Extract the (X, Y) coordinate from the center of the cell holding the provided text.  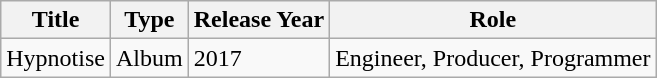
Album (149, 58)
Engineer, Producer, Programmer (493, 58)
2017 (258, 58)
Release Year (258, 20)
Title (56, 20)
Hypnotise (56, 58)
Role (493, 20)
Type (149, 20)
